Output the (X, Y) coordinate of the center of the cell containing the given text.  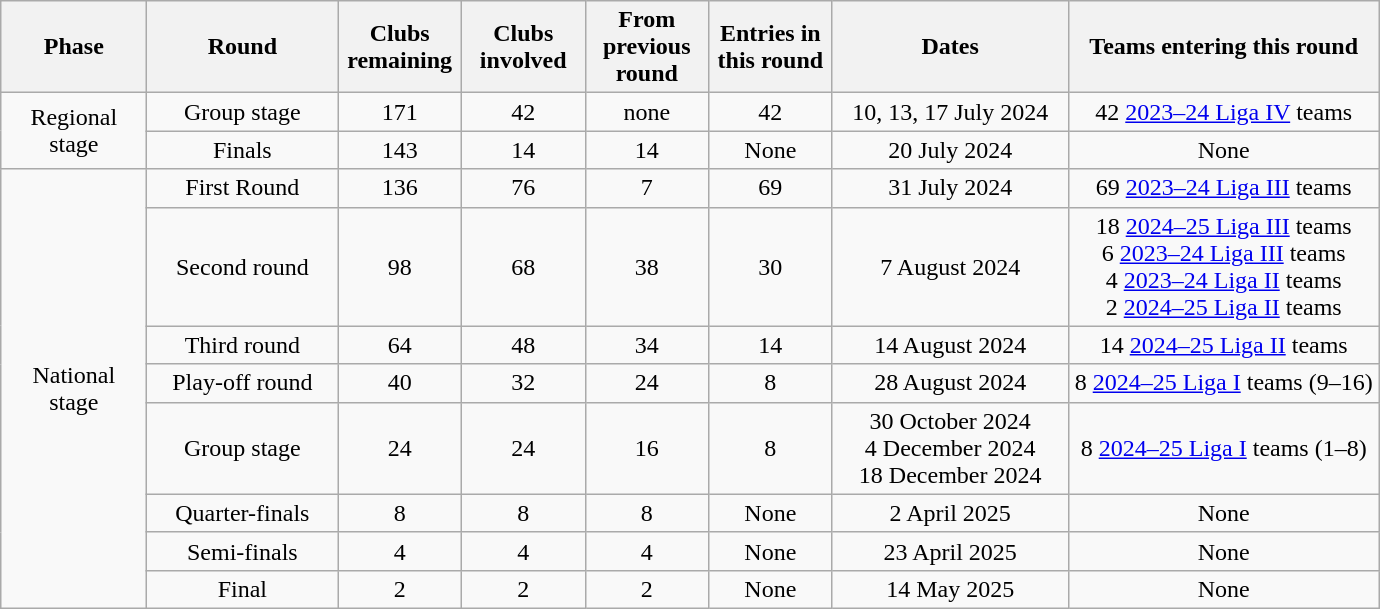
28 August 2024 (950, 383)
14 August 2024 (950, 345)
20 July 2024 (950, 150)
Clubs involved (523, 47)
64 (400, 345)
Regional stage (74, 131)
8 2024–25 Liga I teams (9–16) (1224, 383)
42 2023–24 Liga IV teams (1224, 112)
30 October 20244 December 202418 December 2024 (950, 448)
2 April 2025 (950, 513)
From previous round (647, 47)
69 2023–24 Liga III teams (1224, 188)
34 (647, 345)
Semi-finals (242, 551)
68 (523, 266)
23 April 2025 (950, 551)
Dates (950, 47)
40 (400, 383)
31 July 2024 (950, 188)
National stage (74, 389)
14 May 2025 (950, 589)
Play-off round (242, 383)
8 2024–25 Liga I teams (1–8) (1224, 448)
32 (523, 383)
16 (647, 448)
14 2024–25 Liga II teams (1224, 345)
Third round (242, 345)
Clubs remaining (400, 47)
7 (647, 188)
10, 13, 17 July 2024 (950, 112)
Final (242, 589)
76 (523, 188)
136 (400, 188)
First Round (242, 188)
Quarter-finals (242, 513)
Round (242, 47)
30 (771, 266)
Teams entering this round (1224, 47)
98 (400, 266)
171 (400, 112)
7 August 2024 (950, 266)
none (647, 112)
143 (400, 150)
18 2024–25 Liga III teams6 2023–24 Liga III teams4 2023–24 Liga II teams2 2024–25 Liga II teams (1224, 266)
69 (771, 188)
Phase (74, 47)
38 (647, 266)
Second round (242, 266)
Entries in this round (771, 47)
Finals (242, 150)
48 (523, 345)
